Return the [X, Y] coordinate for the center point of the cell that contains the specified text.  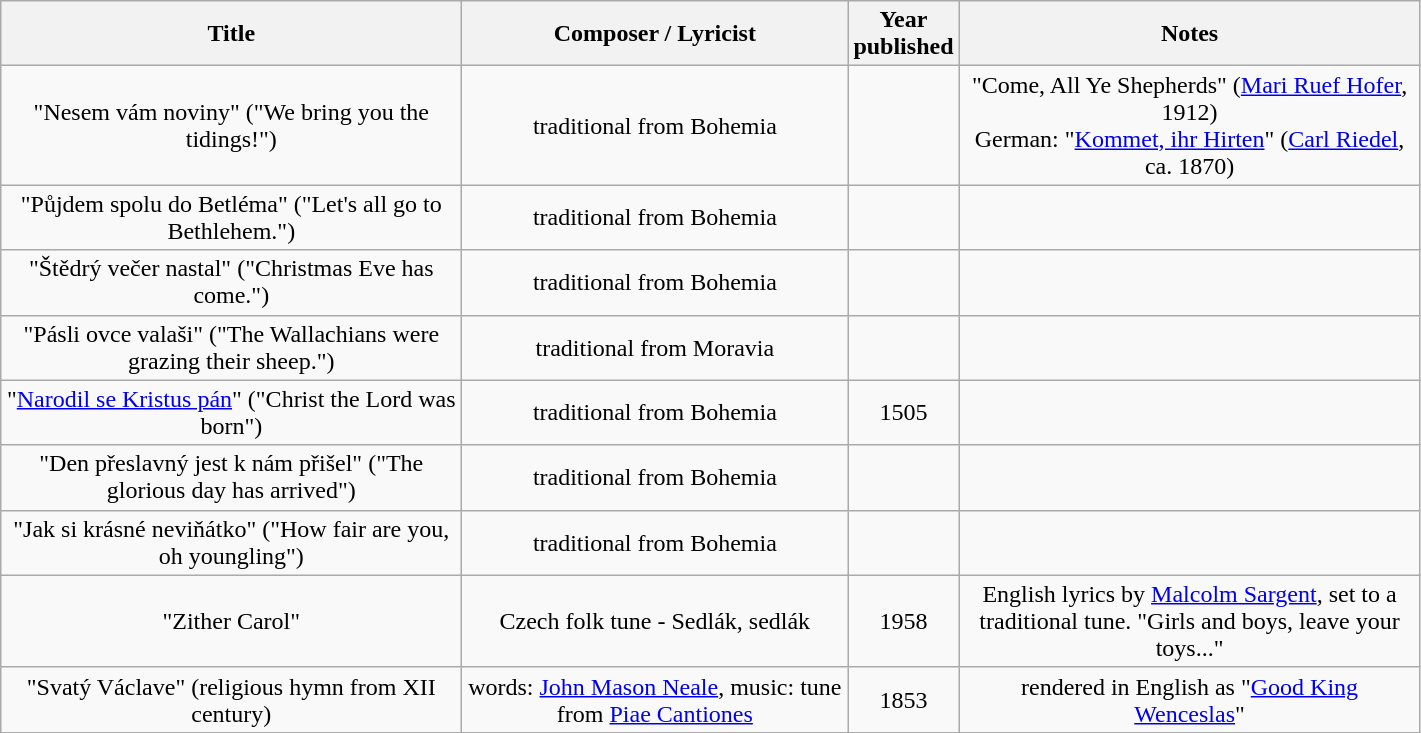
1505 [904, 412]
traditional from Moravia [655, 348]
"Svatý Václave" (religious hymn from XII century) [232, 700]
"Pásli ovce valaši" ("The Wallachians were grazing their sheep.") [232, 348]
words: John Mason Neale, music: tune from Piae Cantiones [655, 700]
"Štědrý večer nastal" ("Christmas Eve has come.") [232, 282]
1853 [904, 700]
"Zither Carol" [232, 621]
Czech folk tune - Sedlák, sedlák [655, 621]
"Narodil se Kristus pán" ("Christ the Lord was born") [232, 412]
"Jak si krásné neviňátko" ("How fair are you, oh youngling") [232, 542]
1958 [904, 621]
Notes [1190, 34]
"Nesem vám noviny" ("We bring you the tidings!") [232, 126]
"Den přeslavný jest k nám přišel" ("The glorious day has arrived") [232, 478]
Composer / Lyricist [655, 34]
"Půjdem spolu do Betléma" ("Let's all go to Bethlehem.") [232, 218]
"Come, All Ye Shepherds" (Mari Ruef Hofer, 1912) German: "Kommet, ihr Hirten" (Carl Riedel, ca. 1870) [1190, 126]
Year published [904, 34]
English lyrics by Malcolm Sargent, set to a traditional tune. "Girls and boys, leave your toys..." [1190, 621]
Title [232, 34]
rendered in English as "Good King Wenceslas" [1190, 700]
